Return [x, y] of the center of cell containing provided text 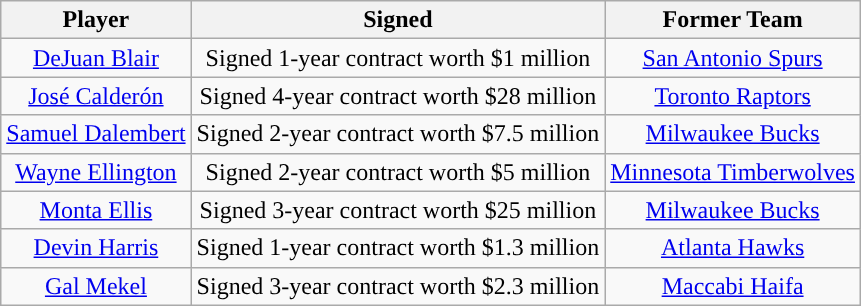
Signed 2-year contract worth $5 million [398, 172]
José Calderón [96, 96]
Signed 3-year contract worth $25 million [398, 210]
Former Team [733, 20]
Signed 4-year contract worth $28 million [398, 96]
Toronto Raptors [733, 96]
Gal Mekel [96, 286]
Signed 2-year contract worth $7.5 million [398, 134]
Signed 1-year contract worth $1.3 million [398, 248]
Signed 3-year contract worth $2.3 million [398, 286]
Maccabi Haifa [733, 286]
Minnesota Timberwolves [733, 172]
San Antonio Spurs [733, 58]
Wayne Ellington [96, 172]
Atlanta Hawks [733, 248]
Signed [398, 20]
Devin Harris [96, 248]
Player [96, 20]
Samuel Dalembert [96, 134]
Signed 1-year contract worth $1 million [398, 58]
DeJuan Blair [96, 58]
Monta Ellis [96, 210]
